Detect which cell encompasses the target text, then output its (X, Y) center coordinate. 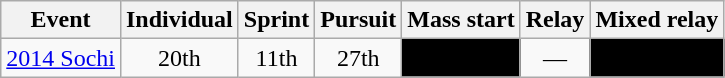
2014 Sochi (61, 58)
Sprint (276, 20)
11th (276, 58)
— (555, 58)
Mass start (461, 20)
27th (358, 58)
Pursuit (358, 20)
Individual (179, 20)
20th (179, 58)
Relay (555, 20)
Event (61, 20)
Mixed relay (657, 20)
